Extract the [X, Y] coordinate from the center of the cell holding the provided text.  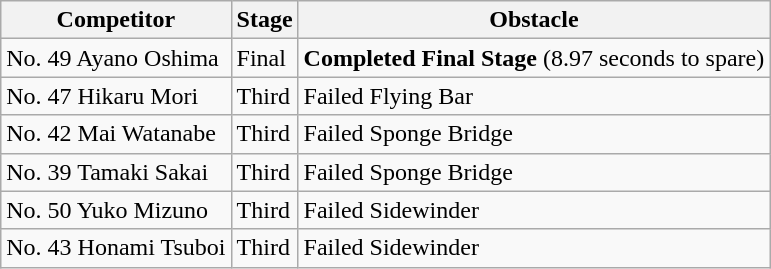
Final [264, 58]
Completed Final Stage (8.97 seconds to spare) [534, 58]
No. 47 Hikaru Mori [116, 96]
Failed Flying Bar [534, 96]
Stage [264, 20]
No. 39 Tamaki Sakai [116, 172]
No. 43 Honami Tsuboi [116, 248]
Obstacle [534, 20]
No. 42 Mai Watanabe [116, 134]
No. 49 Ayano Oshima [116, 58]
Competitor [116, 20]
No. 50 Yuko Mizuno [116, 210]
